Determine the (X, Y) coordinate at the center of the cell enclosing the given text.  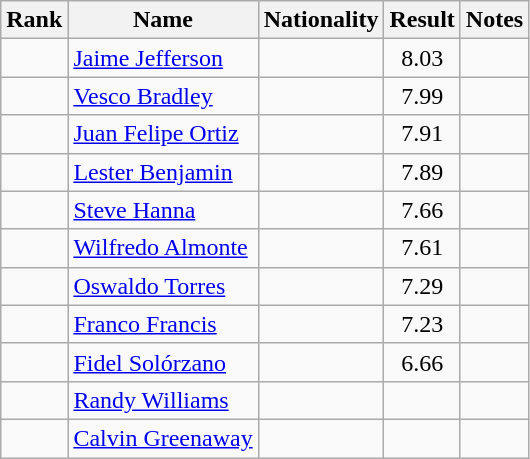
7.61 (422, 248)
7.99 (422, 96)
7.89 (422, 172)
Wilfredo Almonte (163, 248)
Jaime Jefferson (163, 58)
8.03 (422, 58)
Calvin Greenaway (163, 438)
Franco Francis (163, 324)
7.91 (422, 134)
Result (422, 20)
Notes (494, 20)
7.23 (422, 324)
Lester Benjamin (163, 172)
Juan Felipe Ortiz (163, 134)
6.66 (422, 362)
7.29 (422, 286)
Name (163, 20)
Randy Williams (163, 400)
Rank (34, 20)
Vesco Bradley (163, 96)
Nationality (321, 20)
Steve Hanna (163, 210)
Fidel Solórzano (163, 362)
Oswaldo Torres (163, 286)
7.66 (422, 210)
